Locate the cell with the specified text and output its [X, Y] center coordinate. 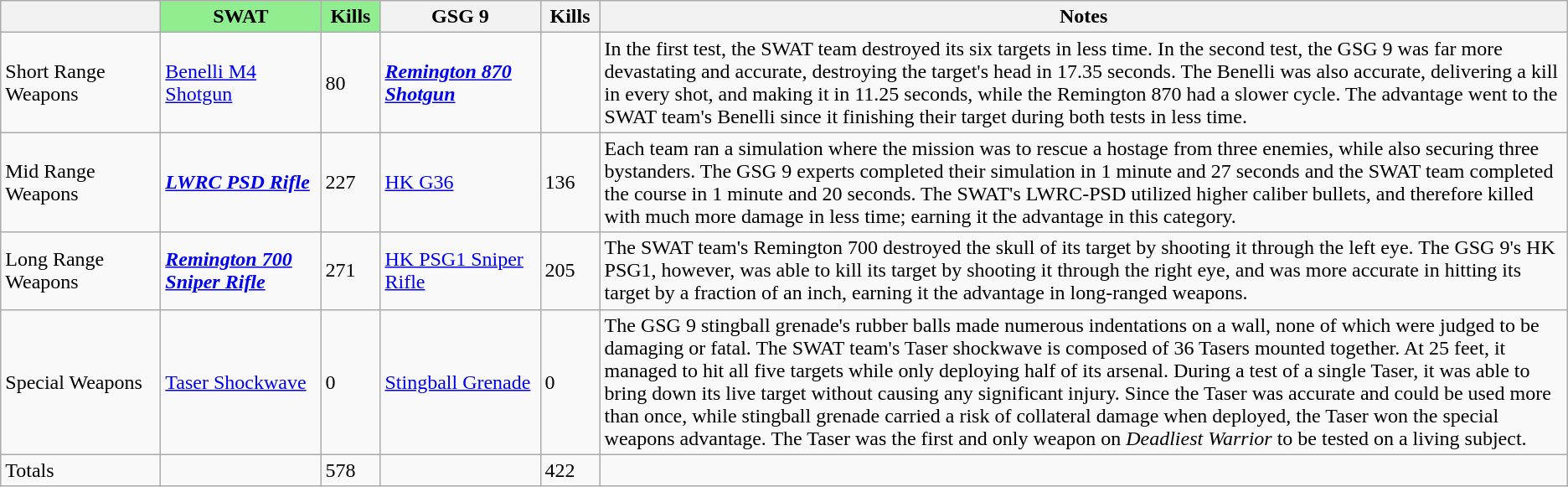
SWAT [241, 17]
Short Range Weapons [80, 82]
GSG 9 [461, 17]
Remington 870 Shotgun [461, 82]
Special Weapons [80, 382]
Totals [80, 470]
Taser Shockwave [241, 382]
80 [350, 82]
Notes [1084, 17]
Benelli M4 Shotgun [241, 82]
Mid Range Weapons [80, 183]
Long Range Weapons [80, 271]
227 [350, 183]
HK G36 [461, 183]
136 [570, 183]
578 [350, 470]
422 [570, 470]
HK PSG1 Sniper Rifle [461, 271]
Remington 700 Sniper Rifle [241, 271]
Stingball Grenade [461, 382]
205 [570, 271]
271 [350, 271]
LWRC PSD Rifle [241, 183]
